Scan for the cell matching the given text and deliver its (X, Y) coordinate at center. 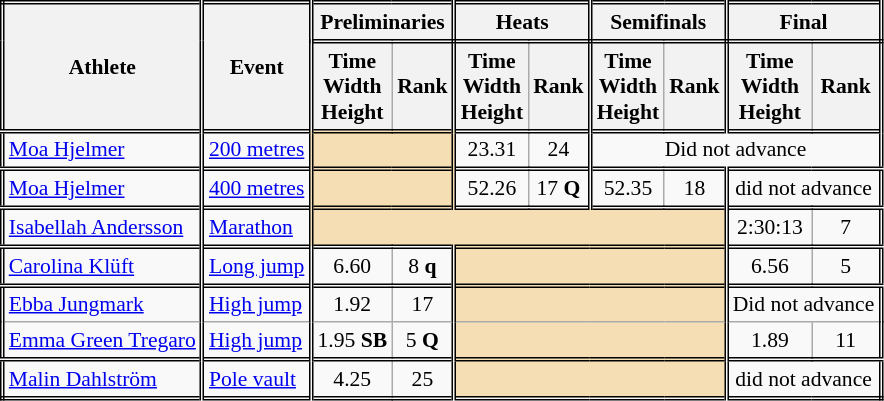
200 metres (256, 150)
Isabellah Andersson (102, 228)
Final (804, 22)
7 (846, 228)
Preliminaries (382, 22)
5 (846, 266)
Long jump (256, 266)
6.60 (352, 266)
Emma Green Tregaro (102, 342)
Pole vault (256, 380)
Semifinals (658, 22)
Carolina Klüft (102, 266)
18 (695, 190)
Athlete (102, 67)
52.35 (627, 190)
17 Q (559, 190)
4.25 (352, 380)
Malin Dahlström (102, 380)
Marathon (256, 228)
23.31 (491, 150)
52.26 (491, 190)
1.92 (352, 304)
Ebba Jungmark (102, 304)
17 (423, 304)
1.95 SB (352, 342)
24 (559, 150)
25 (423, 380)
11 (846, 342)
5 Q (423, 342)
Heats (522, 22)
400 metres (256, 190)
2:30:13 (769, 228)
Event (256, 67)
1.89 (769, 342)
6.56 (769, 266)
8 q (423, 266)
